Return the (x, y) coordinate for the center point of the cell that contains the specified text.  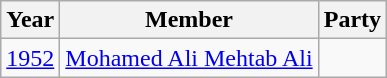
Mohamed Ali Mehtab Ali (189, 58)
Year (30, 20)
1952 (30, 58)
Party (352, 20)
Member (189, 20)
